Return the (X, Y) coordinate for the center point of the cell that contains the specified text.  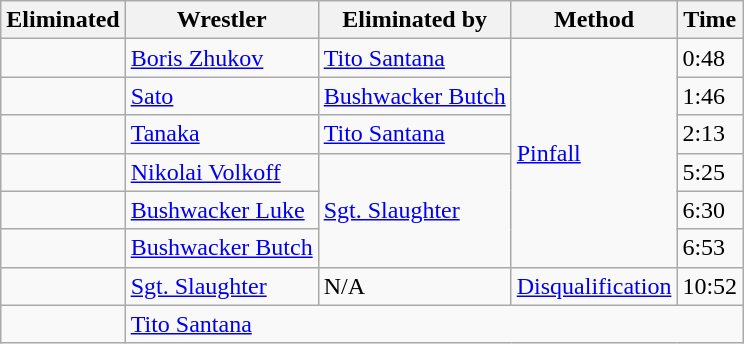
Bushwacker Luke (222, 210)
Method (594, 20)
Pinfall (594, 153)
Eliminated by (414, 20)
Nikolai Volkoff (222, 172)
Eliminated (63, 20)
Disqualification (594, 286)
5:25 (710, 172)
0:48 (710, 58)
6:30 (710, 210)
Boris Zhukov (222, 58)
2:13 (710, 134)
10:52 (710, 286)
N/A (414, 286)
Wrestler (222, 20)
1:46 (710, 96)
Time (710, 20)
Tanaka (222, 134)
Sato (222, 96)
6:53 (710, 248)
